Provide the [X, Y] coordinate of the cell's center where the given text is located.  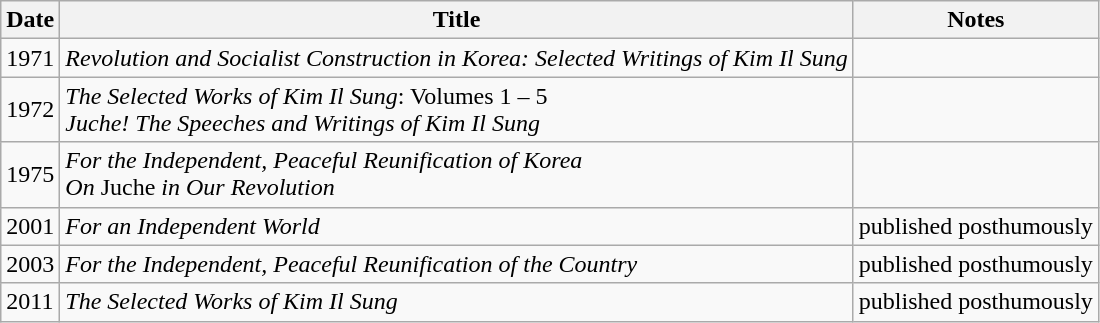
For an Independent World [456, 226]
1971 [30, 58]
For the Independent, Peaceful Reunification of the Country [456, 264]
1972 [30, 110]
The Selected Works of Kim Il Sung: Volumes 1 – 5 Juche! The Speeches and Writings of Kim Il Sung [456, 110]
The Selected Works of Kim Il Sung [456, 302]
Date [30, 20]
2003 [30, 264]
Revolution and Socialist Construction in Korea: Selected Writings of Kim Il Sung [456, 58]
For the Independent, Peaceful Reunification of KoreaOn Juche in Our Revolution [456, 174]
1975 [30, 174]
Title [456, 20]
2001 [30, 226]
Notes [976, 20]
2011 [30, 302]
